Determine the (x, y) coordinate at the center of the cell enclosing the given text.  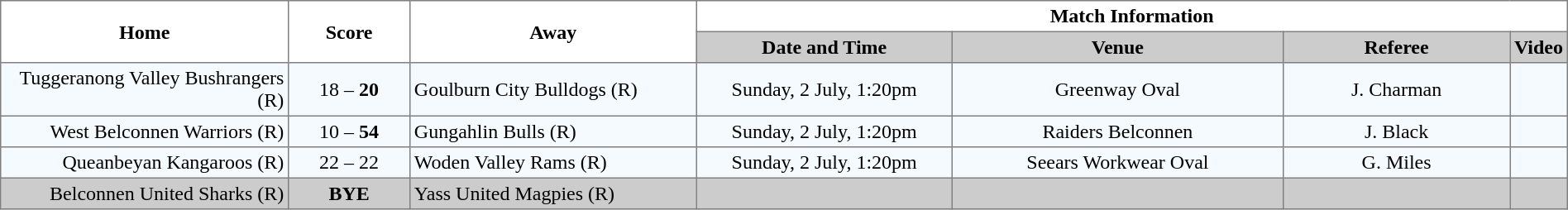
Date and Time (824, 47)
Woden Valley Rams (R) (553, 163)
Seears Workwear Oval (1117, 163)
Greenway Oval (1117, 89)
Raiders Belconnen (1117, 131)
Gungahlin Bulls (R) (553, 131)
Video (1539, 47)
J. Charman (1397, 89)
West Belconnen Warriors (R) (145, 131)
22 – 22 (349, 163)
Queanbeyan Kangaroos (R) (145, 163)
G. Miles (1397, 163)
J. Black (1397, 131)
Yass United Magpies (R) (553, 193)
10 – 54 (349, 131)
Away (553, 31)
Belconnen United Sharks (R) (145, 193)
Home (145, 31)
Referee (1397, 47)
Score (349, 31)
18 – 20 (349, 89)
Goulburn City Bulldogs (R) (553, 89)
BYE (349, 193)
Venue (1117, 47)
Match Information (1131, 17)
Tuggeranong Valley Bushrangers (R) (145, 89)
